Return the [x, y] coordinate for the center point of the cell that contains the specified text.  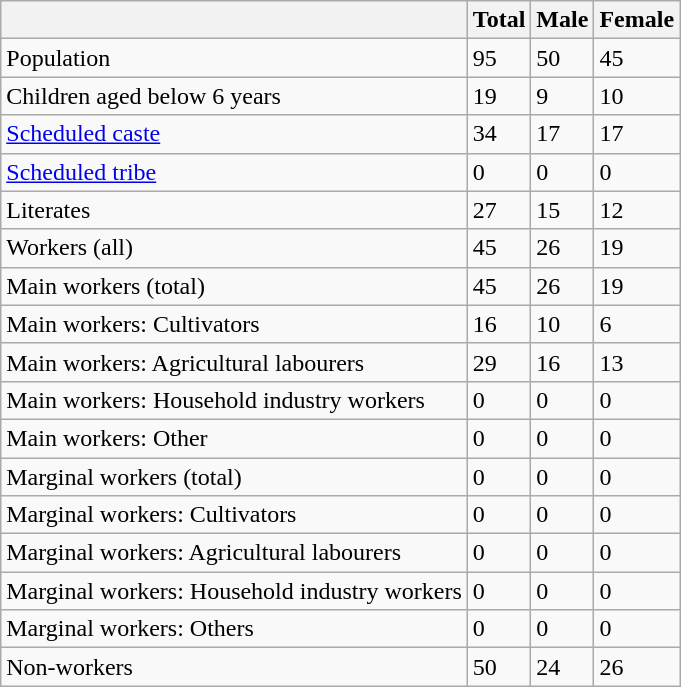
27 [499, 210]
Literates [234, 210]
Male [562, 20]
6 [637, 324]
Main workers: Household industry workers [234, 400]
Non-workers [234, 667]
Main workers: Cultivators [234, 324]
Marginal workers: Agricultural labourers [234, 553]
13 [637, 362]
Main workers: Other [234, 438]
95 [499, 58]
Children aged below 6 years [234, 96]
Marginal workers: Household industry workers [234, 591]
Marginal workers (total) [234, 477]
Marginal workers: Cultivators [234, 515]
12 [637, 210]
Population [234, 58]
Marginal workers: Others [234, 629]
Main workers (total) [234, 286]
Main workers: Agricultural labourers [234, 362]
Scheduled caste [234, 134]
Total [499, 20]
Workers (all) [234, 248]
34 [499, 134]
24 [562, 667]
29 [499, 362]
Female [637, 20]
Scheduled tribe [234, 172]
15 [562, 210]
9 [562, 96]
